Scan for the cell matching the given text and deliver its (X, Y) coordinate at center. 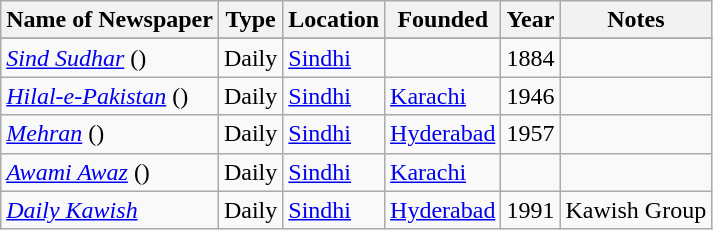
Founded (443, 20)
Mehran () (110, 134)
1946 (530, 96)
Name of Newspaper (110, 20)
Notes (636, 20)
Hilal-e-Pakistan () (110, 96)
Location (334, 20)
Daily Kawish (110, 210)
Awami Awaz () (110, 172)
1991 (530, 210)
1957 (530, 134)
Kawish Group (636, 210)
Year (530, 20)
Type (250, 20)
Sind Sudhar () (110, 58)
1884 (530, 58)
